Locate the cell with the specified text and output its [X, Y] center coordinate. 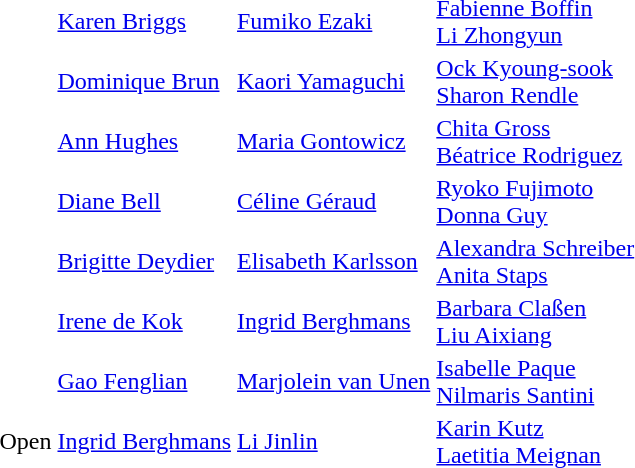
Marjolein van Unen [334, 382]
Diane Bell [144, 202]
Kaori Yamaguchi [334, 82]
Irene de Kok [144, 322]
Ann Hughes [144, 142]
Brigitte Deydier [144, 262]
Maria Gontowicz [334, 142]
Elisabeth Karlsson [334, 262]
Gao Fenglian [144, 382]
Dominique Brun [144, 82]
Ingrid Berghmans [334, 322]
Céline Géraud [334, 202]
